Determine the (X, Y) coordinate at the center of the cell enclosing the given text.  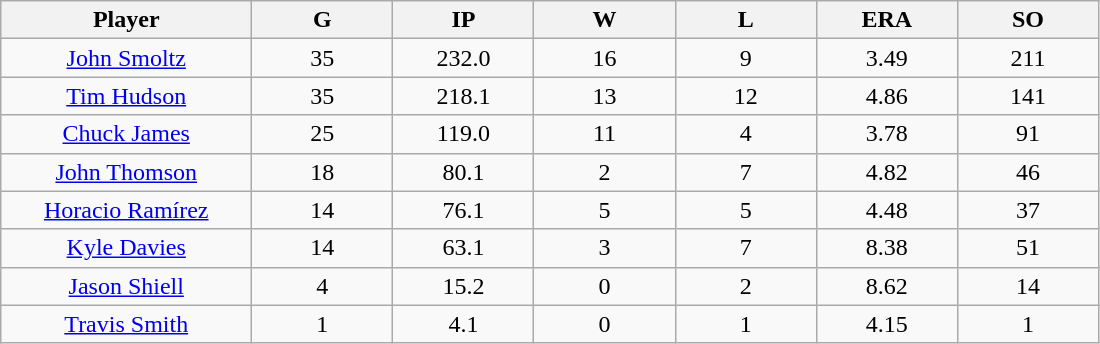
John Thomson (126, 172)
51 (1028, 248)
3.78 (886, 134)
Chuck James (126, 134)
46 (1028, 172)
25 (322, 134)
15.2 (464, 286)
Jason Shiell (126, 286)
63.1 (464, 248)
4.15 (886, 324)
4.86 (886, 96)
3.49 (886, 58)
3 (604, 248)
16 (604, 58)
37 (1028, 210)
80.1 (464, 172)
4.82 (886, 172)
76.1 (464, 210)
18 (322, 172)
141 (1028, 96)
Travis Smith (126, 324)
9 (746, 58)
91 (1028, 134)
SO (1028, 20)
211 (1028, 58)
Kyle Davies (126, 248)
13 (604, 96)
11 (604, 134)
4.48 (886, 210)
Horacio Ramírez (126, 210)
119.0 (464, 134)
G (322, 20)
John Smoltz (126, 58)
4.1 (464, 324)
ERA (886, 20)
218.1 (464, 96)
12 (746, 96)
8.38 (886, 248)
Player (126, 20)
232.0 (464, 58)
IP (464, 20)
W (604, 20)
Tim Hudson (126, 96)
8.62 (886, 286)
L (746, 20)
